Output the (x, y) coordinate of the center of the cell containing the given text.  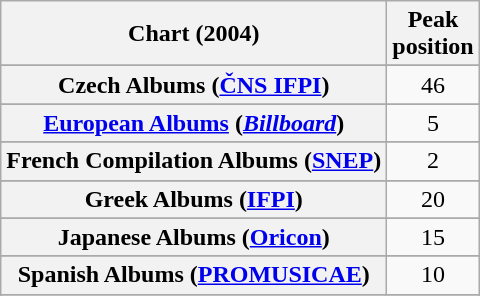
5 (433, 123)
Czech Albums (ČNS IFPI) (194, 85)
2 (433, 161)
10 (433, 275)
Chart (2004) (194, 34)
French Compilation Albums (SNEP) (194, 161)
20 (433, 199)
Peakposition (433, 34)
46 (433, 85)
15 (433, 237)
Greek Albums (IFPI) (194, 199)
Spanish Albums (PROMUSICAE) (194, 275)
European Albums (Billboard) (194, 123)
Japanese Albums (Oricon) (194, 237)
